Scan for the cell matching the given text and deliver its (X, Y) coordinate at center. 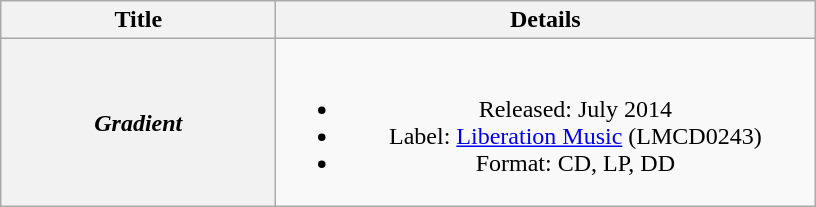
Gradient (138, 122)
Released: July 2014Label: Liberation Music (LMCD0243)Format: CD, LP, DD (546, 122)
Details (546, 20)
Title (138, 20)
